Locate the cell with the specified text and output its (X, Y) center coordinate. 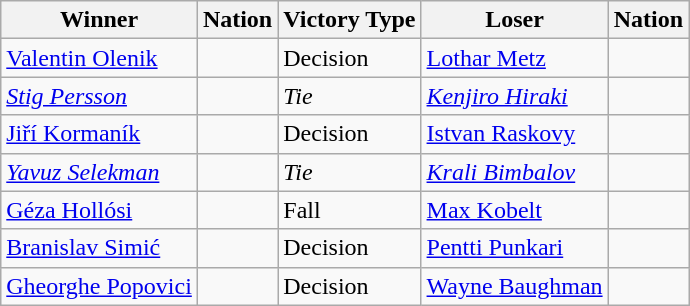
Istvan Raskovy (514, 134)
Krali Bimbalov (514, 172)
Valentin Olenik (100, 58)
Gheorghe Popovici (100, 286)
Stig Persson (100, 96)
Max Kobelt (514, 210)
Jiří Kormaník (100, 134)
Winner (100, 20)
Yavuz Selekman (100, 172)
Victory Type (350, 20)
Loser (514, 20)
Wayne Baughman (514, 286)
Fall (350, 210)
Kenjiro Hiraki (514, 96)
Branislav Simić (100, 248)
Géza Hollósi (100, 210)
Lothar Metz (514, 58)
Pentti Punkari (514, 248)
